Search for the cell housing the specified text and yield its [x, y] center coordinate. 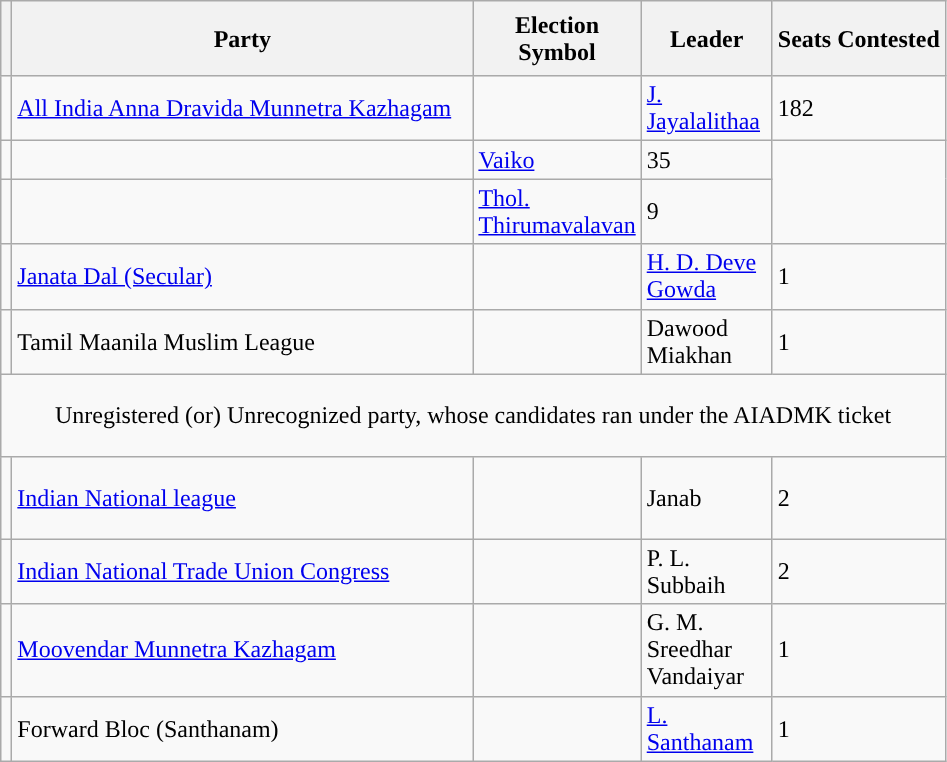
Leader [706, 38]
35 [706, 160]
Seats Contested [858, 38]
Indian National league [242, 498]
182 [858, 108]
Vaiko [557, 160]
Janata Dal (Secular) [242, 276]
J. Jayalalithaa [706, 108]
Forward Bloc (Santhanam) [242, 728]
9 [706, 212]
Thol. Thirumavalavan [557, 212]
Indian National Trade Union Congress [242, 572]
L. Santhanam [706, 728]
Dawood Miakhan [706, 342]
Tamil Maanila Muslim League [242, 342]
P. L. Subbaih [706, 572]
Election Symbol [557, 38]
All India Anna Dravida Munnetra Kazhagam [242, 108]
Janab [706, 498]
Moovendar Munnetra Kazhagam [242, 650]
H. D. Deve Gowda [706, 276]
Party [242, 38]
G. M. Sreedhar Vandaiyar [706, 650]
Unregistered (or) Unrecognized party, whose candidates ran under the AIADMK ticket [474, 415]
